Capture the cell that displays the provided text and extract its (x, y) central coordinate. 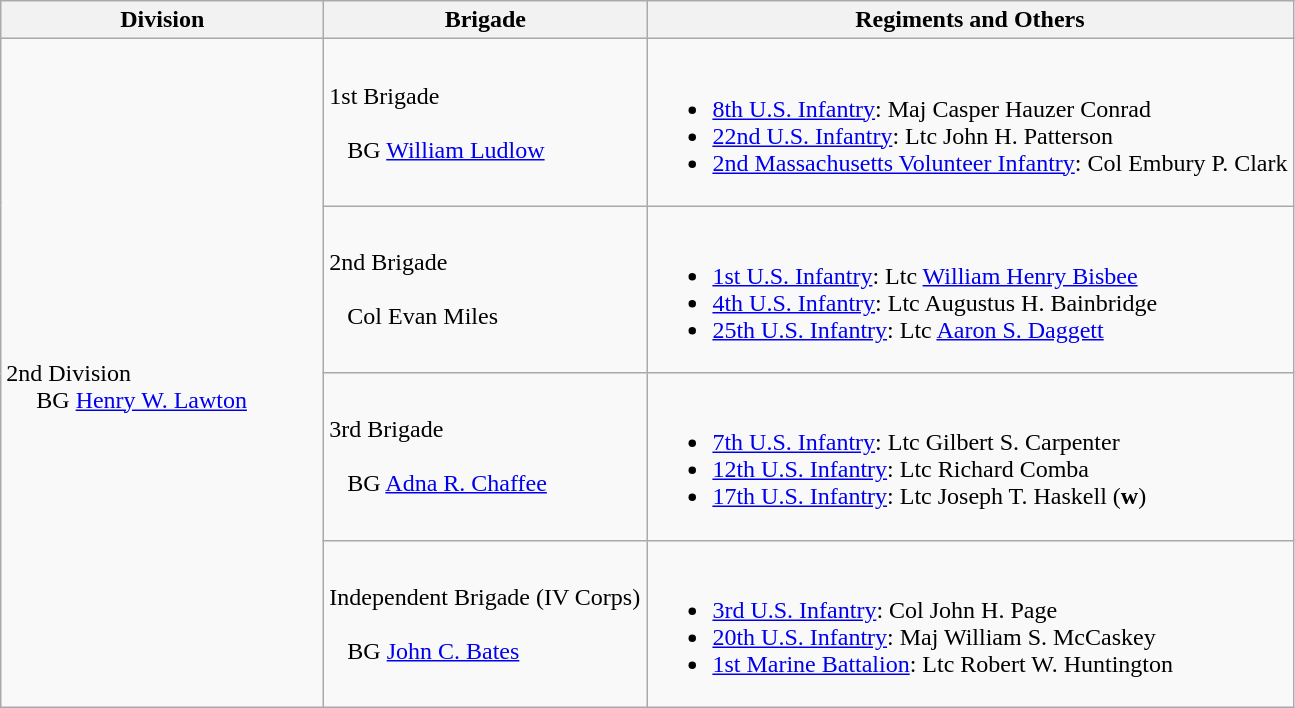
3rd Brigade BG Adna R. Chaffee (486, 456)
8th U.S. Infantry: Maj Casper Hauzer Conrad22nd U.S. Infantry: Ltc John H. Patterson2nd Massachusetts Volunteer Infantry: Col Embury P. Clark (970, 122)
7th U.S. Infantry: Ltc Gilbert S. Carpenter12th U.S. Infantry: Ltc Richard Comba17th U.S. Infantry: Ltc Joseph T. Haskell (w) (970, 456)
3rd U.S. Infantry: Col John H. Page20th U.S. Infantry: Maj William S. McCaskey1st Marine Battalion: Ltc Robert W. Huntington (970, 624)
2nd Division BG Henry W. Lawton (162, 373)
1st U.S. Infantry: Ltc William Henry Bisbee4th U.S. Infantry: Ltc Augustus H. Bainbridge25th U.S. Infantry: Ltc Aaron S. Daggett (970, 290)
2nd Brigade Col Evan Miles (486, 290)
1st Brigade BG William Ludlow (486, 122)
Regiments and Others (970, 20)
Independent Brigade (IV Corps) BG John C. Bates (486, 624)
Division (162, 20)
Brigade (486, 20)
